Return (x, y) of the center of cell containing provided text 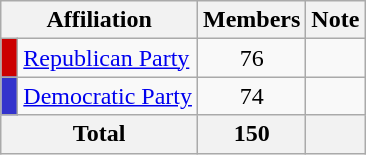
76 (251, 58)
Democratic Party (108, 96)
Note (336, 20)
Total (100, 134)
Affiliation (100, 20)
150 (251, 134)
Members (251, 20)
74 (251, 96)
Republican Party (108, 58)
